Search for the cell housing the specified text and yield its (X, Y) center coordinate. 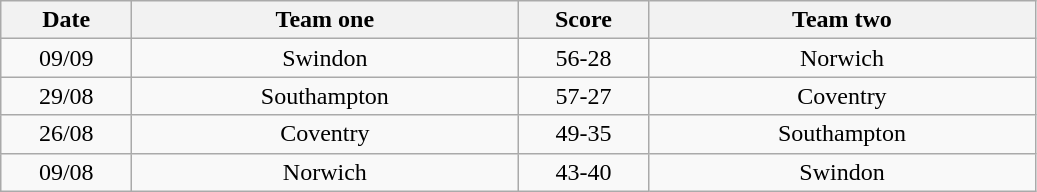
56-28 (584, 58)
09/08 (66, 172)
Score (584, 20)
29/08 (66, 96)
Team one (325, 20)
26/08 (66, 134)
43-40 (584, 172)
57-27 (584, 96)
49-35 (584, 134)
Date (66, 20)
09/09 (66, 58)
Team two (842, 20)
